Extract the [x, y] coordinate from the center of the cell holding the provided text.  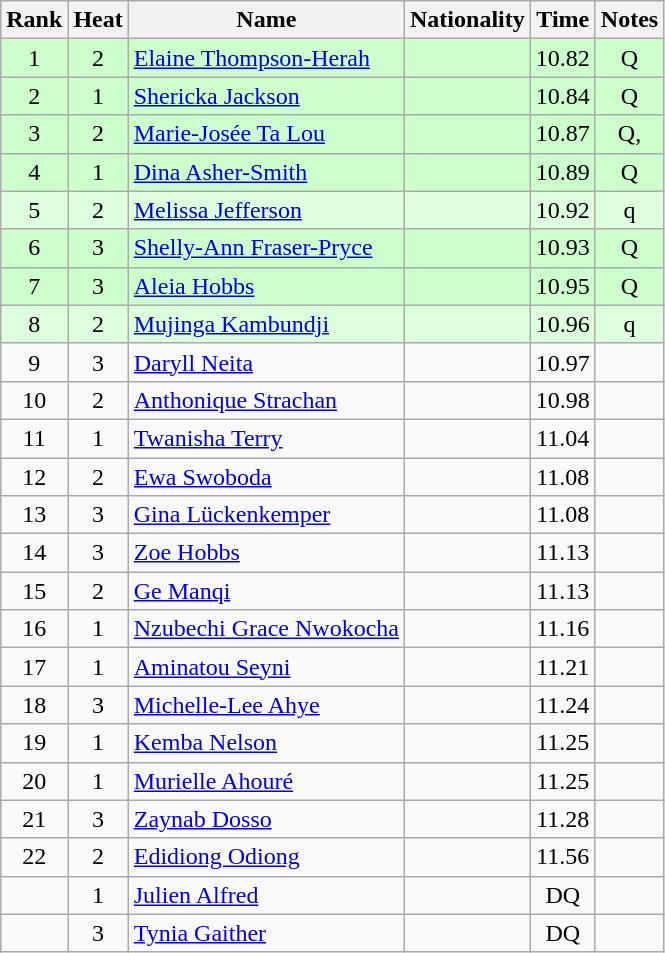
Shericka Jackson [266, 96]
21 [34, 819]
6 [34, 248]
15 [34, 591]
11.24 [562, 705]
Q, [629, 134]
13 [34, 515]
11 [34, 438]
Daryll Neita [266, 362]
Twanisha Terry [266, 438]
10.87 [562, 134]
10.96 [562, 324]
12 [34, 477]
11.56 [562, 857]
Anthonique Strachan [266, 400]
Time [562, 20]
16 [34, 629]
Michelle-Lee Ahye [266, 705]
Mujinga Kambundji [266, 324]
Julien Alfred [266, 895]
10.98 [562, 400]
11.16 [562, 629]
Murielle Ahouré [266, 781]
10.89 [562, 172]
Ge Manqi [266, 591]
11.28 [562, 819]
Zaynab Dosso [266, 819]
Aminatou Seyni [266, 667]
7 [34, 286]
9 [34, 362]
Rank [34, 20]
11.04 [562, 438]
5 [34, 210]
Tynia Gaither [266, 933]
10.92 [562, 210]
22 [34, 857]
4 [34, 172]
Zoe Hobbs [266, 553]
10.82 [562, 58]
10.84 [562, 96]
Notes [629, 20]
17 [34, 667]
Kemba Nelson [266, 743]
Shelly-Ann Fraser-Pryce [266, 248]
8 [34, 324]
19 [34, 743]
18 [34, 705]
10.95 [562, 286]
Dina Asher-Smith [266, 172]
Heat [98, 20]
20 [34, 781]
Name [266, 20]
Ewa Swoboda [266, 477]
Gina Lückenkemper [266, 515]
Aleia Hobbs [266, 286]
Nzubechi Grace Nwokocha [266, 629]
10 [34, 400]
Marie-Josée Ta Lou [266, 134]
Edidiong Odiong [266, 857]
Melissa Jefferson [266, 210]
14 [34, 553]
Nationality [468, 20]
10.93 [562, 248]
Elaine Thompson-Herah [266, 58]
10.97 [562, 362]
11.21 [562, 667]
